Search for the cell housing the specified text and yield its [x, y] center coordinate. 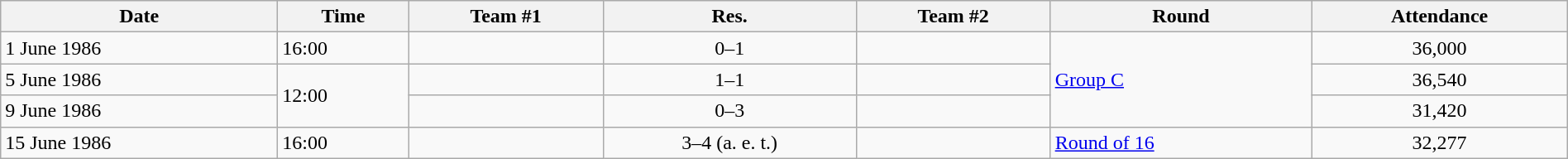
Group C [1181, 79]
5 June 1986 [139, 79]
Time [343, 17]
32,277 [1439, 142]
15 June 1986 [139, 142]
Date [139, 17]
Team #2 [953, 17]
Round of 16 [1181, 142]
12:00 [343, 95]
Res. [729, 17]
36,540 [1439, 79]
36,000 [1439, 48]
0–3 [729, 111]
0–1 [729, 48]
Team #1 [506, 17]
9 June 1986 [139, 111]
Attendance [1439, 17]
31,420 [1439, 111]
1 June 1986 [139, 48]
Round [1181, 17]
3–4 (a. e. t.) [729, 142]
1–1 [729, 79]
